Extract the [X, Y] coordinate from the center of the cell holding the provided text.  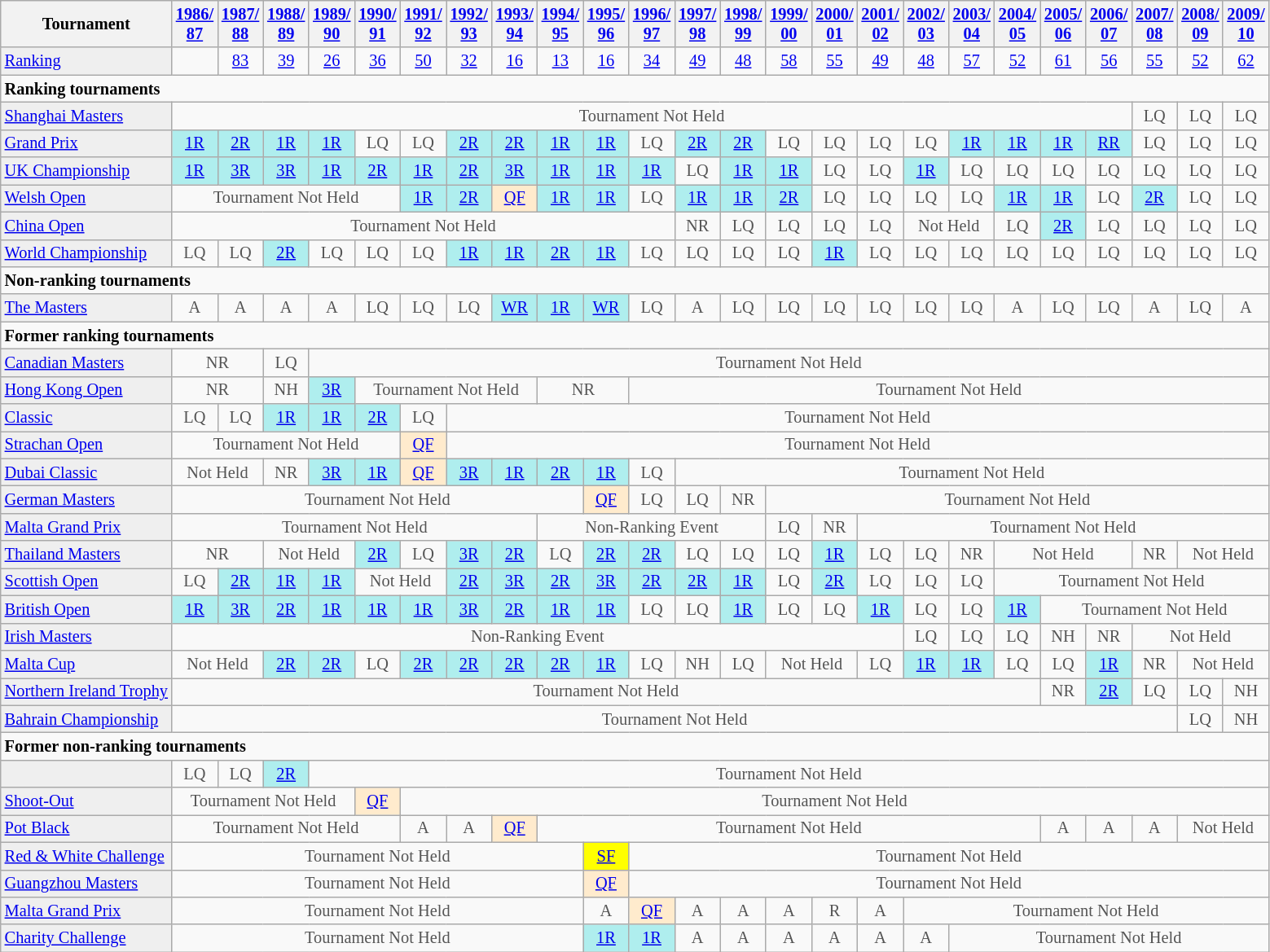
Irish Masters [86, 637]
Malta Cup [86, 664]
SF [606, 856]
26 [332, 61]
2005/06 [1063, 24]
1999/00 [789, 24]
Classic [86, 418]
1992/93 [469, 24]
R [834, 910]
Charity Challenge [86, 938]
2003/04 [972, 24]
Pot Black [86, 828]
1987/88 [240, 24]
2007/08 [1154, 24]
Non-ranking tournaments [635, 280]
Red & White Challenge [86, 856]
Northern Ireland Trophy [86, 691]
Bahrain Championship [86, 719]
Scottish Open [86, 581]
1997/98 [697, 24]
83 [240, 61]
1988/89 [286, 24]
39 [286, 61]
1996/97 [652, 24]
2004/05 [1017, 24]
British Open [86, 609]
UK Championship [86, 171]
61 [1063, 61]
62 [1246, 61]
German Masters [86, 499]
1990/91 [377, 24]
2001/02 [881, 24]
1986/87 [195, 24]
1998/99 [743, 24]
50 [423, 61]
Tournament [86, 24]
Shoot-Out [86, 801]
Ranking tournaments [635, 89]
36 [377, 61]
34 [652, 61]
2002/03 [926, 24]
Canadian Masters [86, 362]
2000/01 [834, 24]
57 [972, 61]
RR [1109, 143]
Grand Prix [86, 143]
56 [1109, 61]
Welsh Open [86, 198]
2008/09 [1200, 24]
32 [469, 61]
58 [789, 61]
1994/95 [560, 24]
World Championship [86, 253]
Dubai Classic [86, 472]
Shanghai Masters [86, 116]
Thailand Masters [86, 555]
1991/92 [423, 24]
Hong Kong Open [86, 390]
13 [560, 61]
Guangzhou Masters [86, 884]
1995/96 [606, 24]
1989/90 [332, 24]
China Open [86, 226]
Ranking [86, 61]
Strachan Open [86, 445]
2009/10 [1246, 24]
2006/07 [1109, 24]
1993/94 [515, 24]
Former non-ranking tournaments [635, 746]
The Masters [86, 308]
Former ranking tournaments [635, 336]
